Determine the (X, Y) coordinate at the center of the cell enclosing the given text.  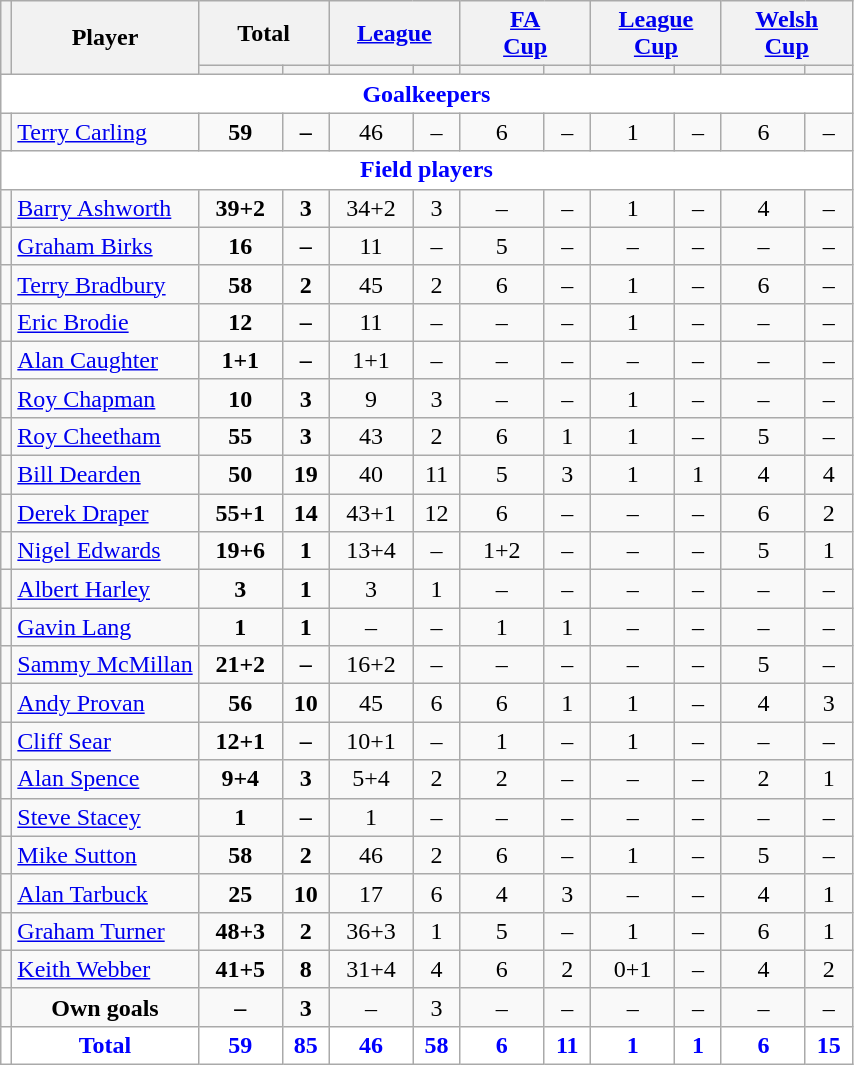
19+6 (240, 551)
16+2 (371, 665)
1+2 (502, 551)
Roy Cheetham (105, 437)
39+2 (240, 208)
5+4 (371, 779)
12+1 (240, 741)
LeagueCup (656, 34)
Mike Sutton (105, 855)
Cliff Sear (105, 741)
55 (240, 437)
League (394, 34)
9 (371, 398)
55+1 (240, 513)
56 (240, 703)
Gavin Lang (105, 627)
25 (240, 893)
14 (306, 513)
36+3 (371, 931)
43+1 (371, 513)
Derek Draper (105, 513)
0+1 (633, 969)
Graham Turner (105, 931)
Roy Chapman (105, 398)
19 (306, 475)
43 (371, 437)
34+2 (371, 208)
Alan Spence (105, 779)
Bill Dearden (105, 475)
17 (371, 893)
Own goals (105, 1007)
Terry Bradbury (105, 284)
Albert Harley (105, 589)
8 (306, 969)
Barry Ashworth (105, 208)
50 (240, 475)
Alan Caughter (105, 360)
Alan Tarbuck (105, 893)
Keith Webber (105, 969)
16 (240, 246)
9+4 (240, 779)
Player (105, 38)
WelshCup (786, 34)
48+3 (240, 931)
10+1 (371, 741)
FACup (526, 34)
Eric Brodie (105, 322)
Nigel Edwards (105, 551)
Steve Stacey (105, 817)
15 (828, 1046)
Field players (426, 170)
85 (306, 1046)
Andy Provan (105, 703)
40 (371, 475)
Graham Birks (105, 246)
31+4 (371, 969)
41+5 (240, 969)
Sammy McMillan (105, 665)
13+4 (371, 551)
21+2 (240, 665)
Terry Carling (105, 132)
Goalkeepers (426, 94)
